Return [x, y] of the center of cell containing provided text 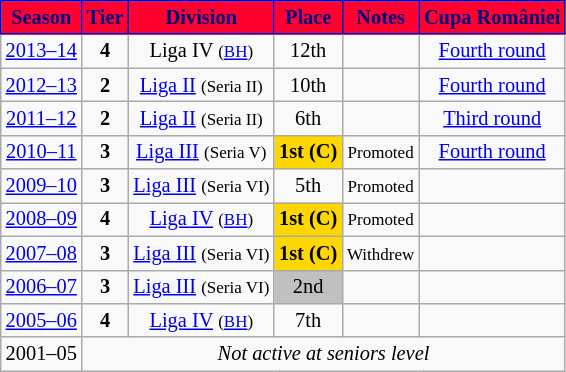
2006–07 [42, 287]
Division [201, 17]
2008–09 [42, 219]
2011–12 [42, 118]
Not active at seniors level [324, 354]
2005–06 [42, 320]
5th [308, 186]
Liga III (Seria V) [201, 152]
Notes [380, 17]
2013–14 [42, 51]
Withdrew [380, 253]
2012–13 [42, 85]
Tier [106, 17]
2009–10 [42, 186]
6th [308, 118]
Cupa României [492, 17]
2001–05 [42, 354]
10th [308, 85]
2nd [308, 287]
12th [308, 51]
7th [308, 320]
2010–11 [42, 152]
Place [308, 17]
2007–08 [42, 253]
Third round [492, 118]
Season [42, 17]
